Return the (X, Y) coordinate for the center point of the cell that contains the specified text.  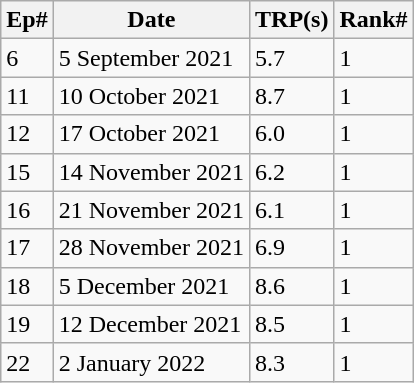
6.0 (292, 134)
21 November 2021 (151, 210)
5.7 (292, 58)
12 (27, 134)
5 December 2021 (151, 286)
Date (151, 20)
15 (27, 172)
TRP(s) (292, 20)
22 (27, 362)
17 (27, 248)
17 October 2021 (151, 134)
8.6 (292, 286)
5 September 2021 (151, 58)
8.7 (292, 96)
28 November 2021 (151, 248)
14 November 2021 (151, 172)
6.9 (292, 248)
8.3 (292, 362)
6.1 (292, 210)
12 December 2021 (151, 324)
8.5 (292, 324)
19 (27, 324)
16 (27, 210)
18 (27, 286)
Rank# (374, 20)
6.2 (292, 172)
6 (27, 58)
2 January 2022 (151, 362)
11 (27, 96)
Ep# (27, 20)
10 October 2021 (151, 96)
